Pinpoint the cell where the given text exists, returning its [x, y] midpoint coordinate. 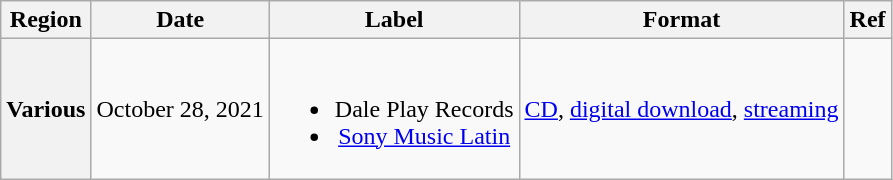
Format [682, 20]
CD, digital download, streaming [682, 109]
Region [46, 20]
Various [46, 109]
Ref [868, 20]
Label [394, 20]
October 28, 2021 [180, 109]
Dale Play RecordsSony Music Latin [394, 109]
Date [180, 20]
